Return the (x, y) coordinate for the center point of the cell that contains the specified text.  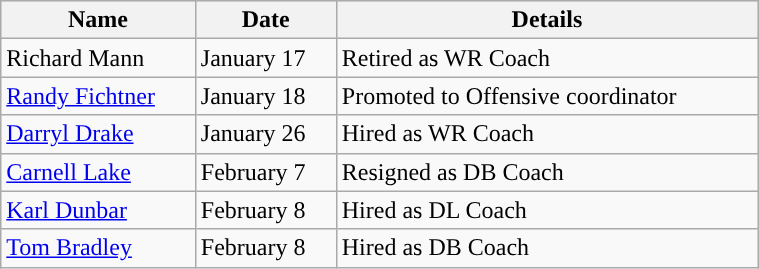
Tom Bradley (98, 248)
Resigned as DB Coach (546, 172)
Darryl Drake (98, 134)
January 17 (266, 58)
Name (98, 20)
Carnell Lake (98, 172)
Randy Fichtner (98, 96)
Promoted to Offensive coordinator (546, 96)
February 7 (266, 172)
Hired as WR Coach (546, 134)
January 26 (266, 134)
Date (266, 20)
Karl Dunbar (98, 210)
Hired as DB Coach (546, 248)
January 18 (266, 96)
Retired as WR Coach (546, 58)
Hired as DL Coach (546, 210)
Richard Mann (98, 58)
Details (546, 20)
